Provide the (x, y) coordinate of the cell's center where the given text is located.  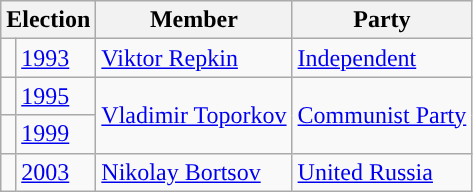
Vladimir Toporkov (194, 115)
Communist Party (382, 115)
1995 (56, 96)
1999 (56, 134)
2003 (56, 172)
Viktor Repkin (194, 58)
United Russia (382, 172)
Party (382, 20)
Election (48, 20)
Nikolay Bortsov (194, 172)
Member (194, 20)
1993 (56, 58)
Independent (382, 58)
